Provide the (x, y) coordinate of the cell's center where the given text is located.  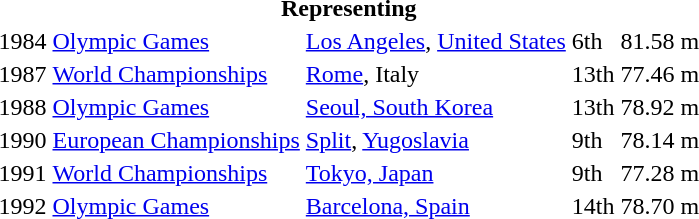
Los Angeles, United States (436, 41)
Split, Yugoslavia (436, 140)
Tokyo, Japan (436, 173)
Seoul, South Korea (436, 107)
Rome, Italy (436, 74)
European Championships (176, 140)
6th (593, 41)
